Provide the [x, y] coordinate of the cell's center where the given text is located.  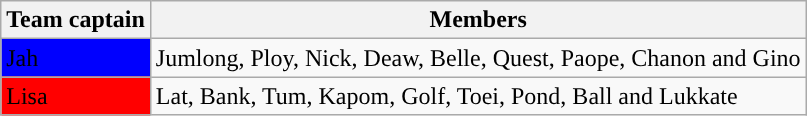
Members [478, 20]
Jumlong, Ploy, Nick, Deaw, Belle, Quest, Paope, Chanon and Gino [478, 58]
Jah [76, 58]
Lisa [76, 96]
Lat, Bank, Tum, Kapom, Golf, Toei, Pond, Ball and Lukkate [478, 96]
Team captain [76, 20]
